Find where the given text appears and provide that cell's center as (x, y) coordinate. 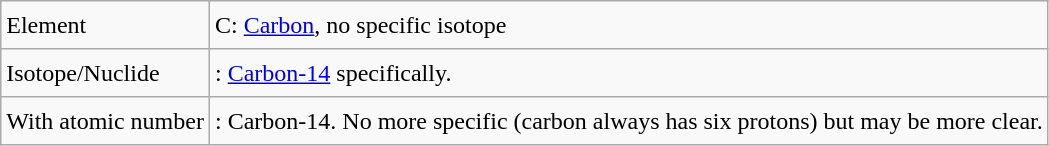
Element (106, 25)
C: Carbon, no specific isotope (628, 25)
: Carbon-14. No more specific (carbon always has six protons) but may be more clear. (628, 121)
: Carbon-14 specifically. (628, 73)
With atomic number (106, 121)
Isotope/Nuclide (106, 73)
